Locate the cell with the specified text and output its (x, y) center coordinate. 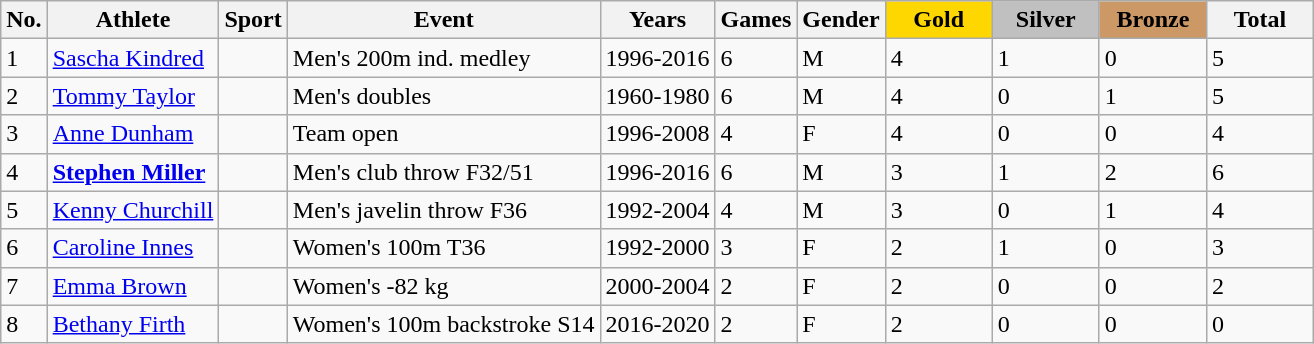
2016-2020 (658, 324)
Silver (1046, 20)
Emma Brown (133, 286)
Women's 100m T36 (444, 248)
Anne Dunham (133, 134)
Sport (253, 20)
1992-2004 (658, 210)
Stephen Miller (133, 172)
1960-1980 (658, 96)
Team open (444, 134)
Years (658, 20)
Total (1260, 20)
No. (24, 20)
Women's 100m backstroke S14 (444, 324)
1992-2000 (658, 248)
Men's doubles (444, 96)
Gender (841, 20)
Men's 200m ind. medley (444, 58)
1996-2008 (658, 134)
Men's javelin throw F36 (444, 210)
Bronze (1152, 20)
Games (756, 20)
2000-2004 (658, 286)
Tommy Taylor (133, 96)
Sascha Kindred (133, 58)
Caroline Innes (133, 248)
Bethany Firth (133, 324)
Athlete (133, 20)
Women's -82 kg (444, 286)
Kenny Churchill (133, 210)
7 (24, 286)
Gold (938, 20)
8 (24, 324)
Men's club throw F32/51 (444, 172)
Event (444, 20)
